Identify which cell holds the provided text, then report its [x, y] central coordinate. 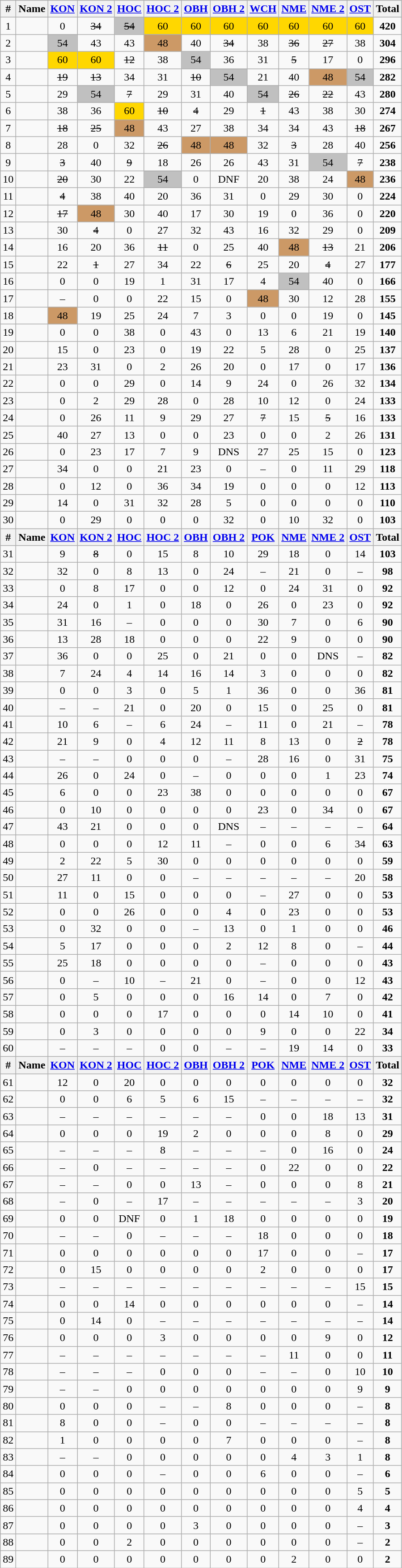
280 [388, 94]
71 [8, 1252]
134 [388, 384]
304 [388, 43]
177 [388, 265]
420 [388, 26]
68 [8, 1201]
123 [388, 452]
56 [8, 980]
85 [8, 1491]
55 [8, 963]
118 [388, 469]
267 [388, 128]
238 [388, 162]
110 [388, 503]
224 [388, 196]
131 [388, 435]
256 [388, 145]
206 [388, 248]
39 [8, 690]
80 [8, 1406]
62 [8, 1099]
296 [388, 60]
65 [8, 1150]
209 [388, 231]
98 [388, 571]
35 [8, 622]
61 [8, 1082]
72 [8, 1269]
84 [8, 1474]
88 [8, 1542]
166 [388, 282]
37 [8, 656]
49 [8, 861]
50 [8, 878]
77 [8, 1355]
137 [388, 350]
87 [8, 1525]
70 [8, 1235]
236 [388, 179]
69 [8, 1218]
89 [8, 1559]
140 [388, 333]
66 [8, 1167]
155 [388, 299]
83 [8, 1457]
86 [8, 1508]
220 [388, 214]
113 [388, 486]
57 [8, 997]
136 [388, 367]
145 [388, 316]
274 [388, 111]
282 [388, 77]
47 [8, 827]
WCH [263, 9]
52 [8, 912]
79 [8, 1389]
51 [8, 895]
45 [8, 793]
76 [8, 1338]
73 [8, 1286]
